Scan for the cell matching the given text and deliver its (x, y) coordinate at center. 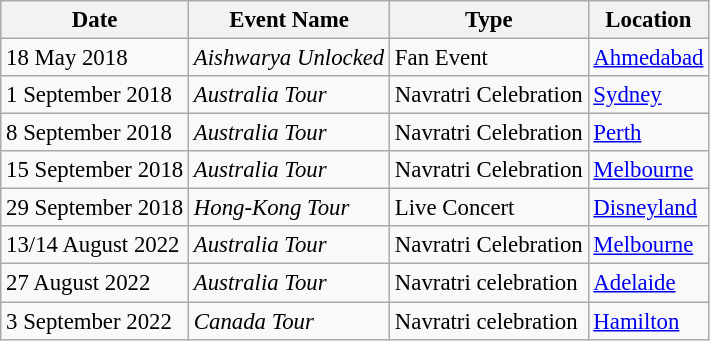
Ahmedabad (648, 58)
1 September 2018 (95, 95)
Live Concert (489, 208)
Adelaide (648, 283)
3 September 2022 (95, 321)
Canada Tour (290, 321)
Hong-Kong Tour (290, 208)
Type (489, 20)
13/14 August 2022 (95, 245)
15 September 2018 (95, 170)
Aishwarya Unlocked (290, 58)
Hamilton (648, 321)
Sydney (648, 95)
Perth (648, 133)
29 September 2018 (95, 208)
Date (95, 20)
18 May 2018 (95, 58)
Disneyland (648, 208)
Fan Event (489, 58)
27 August 2022 (95, 283)
Event Name (290, 20)
Location (648, 20)
8 September 2018 (95, 133)
